Locate the cell with the specified text and output its [X, Y] center coordinate. 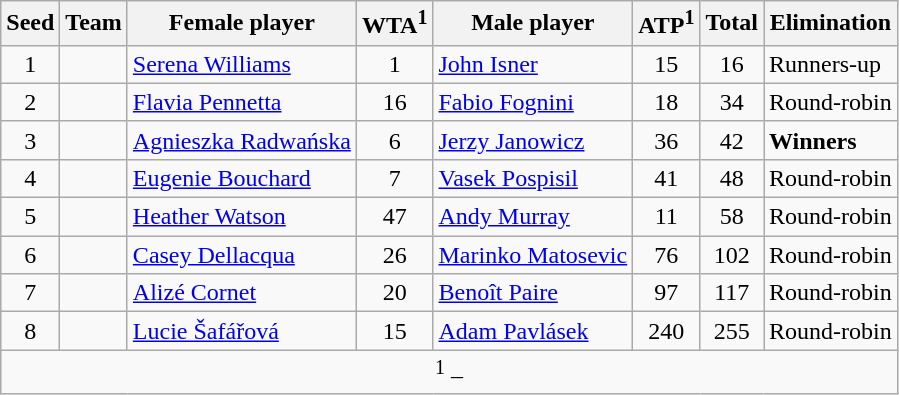
3 [30, 140]
240 [666, 331]
11 [666, 217]
Agnieszka Radwańska [242, 140]
26 [394, 255]
Adam Pavlásek [533, 331]
48 [732, 178]
34 [732, 102]
102 [732, 255]
Vasek Pospisil [533, 178]
Alizé Cornet [242, 293]
42 [732, 140]
Female player [242, 24]
18 [666, 102]
ATP1 [666, 24]
97 [666, 293]
Male player [533, 24]
Flavia Pennetta [242, 102]
8 [30, 331]
36 [666, 140]
Winners [831, 140]
4 [30, 178]
Runners-up [831, 64]
2 [30, 102]
117 [732, 293]
Fabio Fognini [533, 102]
20 [394, 293]
5 [30, 217]
255 [732, 331]
Andy Murray [533, 217]
Heather Watson [242, 217]
WTA1 [394, 24]
Serena Williams [242, 64]
Benoît Paire [533, 293]
47 [394, 217]
John Isner [533, 64]
Elimination [831, 24]
Seed [30, 24]
Team [94, 24]
Casey Dellacqua [242, 255]
Total [732, 24]
Jerzy Janowicz [533, 140]
Marinko Matosevic [533, 255]
41 [666, 178]
1 – [449, 372]
Lucie Šafářová [242, 331]
76 [666, 255]
Eugenie Bouchard [242, 178]
58 [732, 217]
